Extract the [x, y] coordinate from the center of the cell holding the provided text.  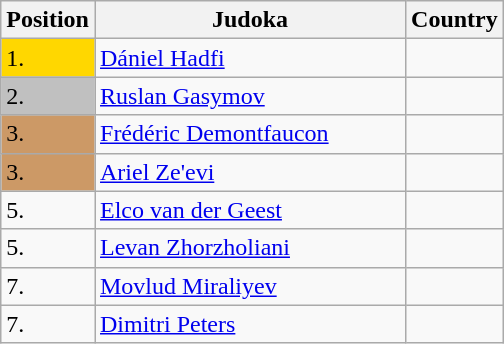
Ariel Ze'evi [250, 172]
Country [455, 20]
Dániel Hadfi [250, 58]
Frédéric Demontfaucon [250, 134]
Elco van der Geest [250, 210]
Position [48, 20]
Levan Zhorzholiani [250, 248]
Judoka [250, 20]
1. [48, 58]
Movlud Miraliyev [250, 286]
2. [48, 96]
Dimitri Peters [250, 324]
Ruslan Gasymov [250, 96]
